Output the [x, y] coordinate of the center of the cell containing the given text.  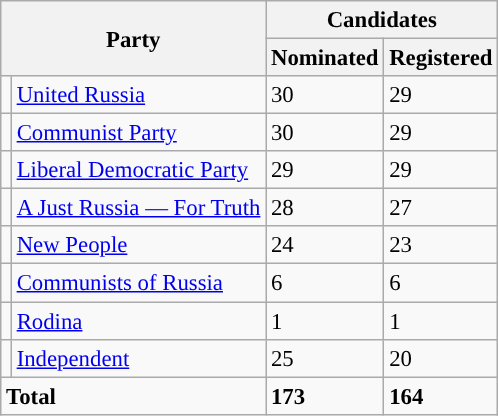
United Russia [138, 95]
27 [441, 208]
Registered [441, 58]
Liberal Democratic Party [138, 170]
23 [441, 245]
A Just Russia — For Truth [138, 208]
Candidates [382, 20]
Independent [138, 358]
Total [134, 396]
Rodina [138, 321]
Communist Party [138, 133]
New People [138, 245]
Nominated [325, 58]
24 [325, 245]
28 [325, 208]
173 [325, 396]
25 [325, 358]
Communists of Russia [138, 283]
20 [441, 358]
164 [441, 396]
Party [134, 38]
